Extract the [x, y] coordinate from the center of the cell holding the provided text.  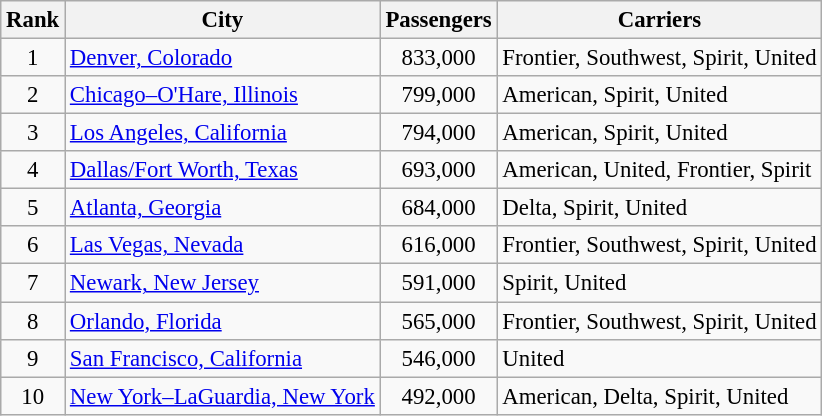
Chicago–O'Hare, Illinois [223, 95]
Carriers [660, 20]
Los Angeles, California [223, 133]
4 [33, 170]
9 [33, 358]
Dallas/Fort Worth, Texas [223, 170]
591,000 [438, 283]
Orlando, Florida [223, 321]
Denver, Colorado [223, 58]
Spirit, United [660, 283]
6 [33, 245]
Las Vegas, Nevada [223, 245]
American, Delta, Spirit, United [660, 396]
799,000 [438, 95]
8 [33, 321]
San Francisco, California [223, 358]
10 [33, 396]
693,000 [438, 170]
5 [33, 208]
American, United, Frontier, Spirit [660, 170]
616,000 [438, 245]
City [223, 20]
565,000 [438, 321]
New York–LaGuardia, New York [223, 396]
Delta, Spirit, United [660, 208]
833,000 [438, 58]
Rank [33, 20]
2 [33, 95]
Newark, New Jersey [223, 283]
794,000 [438, 133]
684,000 [438, 208]
7 [33, 283]
Passengers [438, 20]
United [660, 358]
492,000 [438, 396]
Atlanta, Georgia [223, 208]
1 [33, 58]
546,000 [438, 358]
3 [33, 133]
